Search for the cell housing the specified text and yield its [x, y] center coordinate. 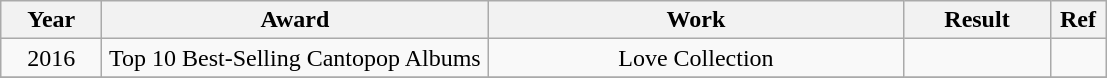
Year [52, 20]
Ref [1078, 20]
Love Collection [696, 58]
Result [977, 20]
Award [295, 20]
Work [696, 20]
Top 10 Best-Selling Cantopop Albums [295, 58]
2016 [52, 58]
